For the text-containing cell, return its midpoint in [X, Y] coordinate format. 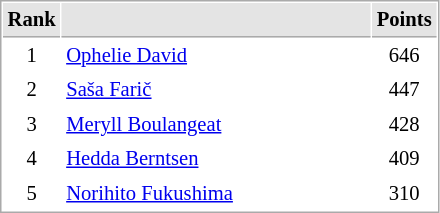
3 [32, 124]
646 [404, 56]
Points [404, 20]
Ophelie David [216, 56]
Rank [32, 20]
428 [404, 124]
Meryll Boulangeat [216, 124]
5 [32, 194]
409 [404, 158]
4 [32, 158]
Hedda Berntsen [216, 158]
Saša Farič [216, 90]
Norihito Fukushima [216, 194]
1 [32, 56]
2 [32, 90]
310 [404, 194]
447 [404, 90]
